Scan for the cell matching the given text and deliver its (X, Y) coordinate at center. 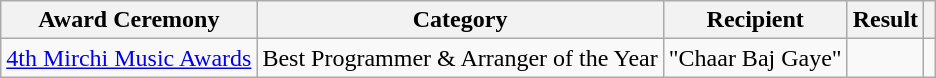
"Chaar Baj Gaye" (755, 58)
Category (460, 20)
4th Mirchi Music Awards (129, 58)
Result (885, 20)
Best Programmer & Arranger of the Year (460, 58)
Award Ceremony (129, 20)
Recipient (755, 20)
